Return the (X, Y) coordinate for the center point of the cell that contains the specified text.  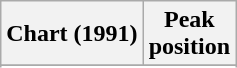
Chart (1991) (72, 34)
Peakposition (189, 34)
